Extract the (x, y) coordinate from the center of the cell holding the provided text.  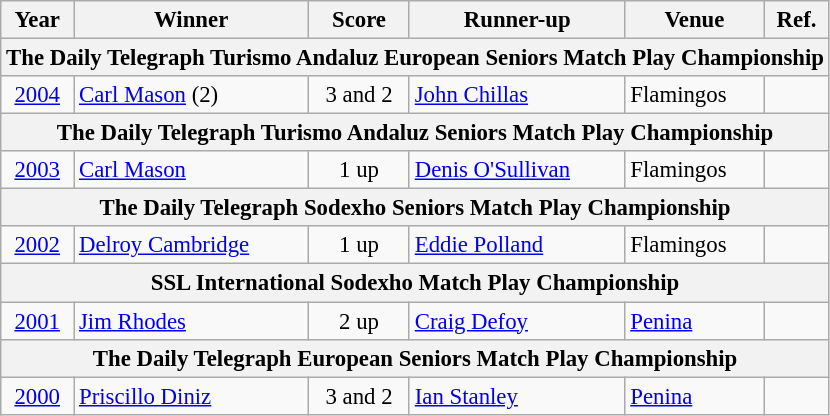
The Daily Telegraph Turismo Andaluz Seniors Match Play Championship (416, 133)
2002 (38, 245)
John Chillas (517, 95)
Carl Mason (192, 170)
Score (360, 20)
2001 (38, 321)
Winner (192, 20)
SSL International Sodexho Match Play Championship (416, 283)
2004 (38, 95)
Eddie Polland (517, 245)
Jim Rhodes (192, 321)
Denis O'Sullivan (517, 170)
2000 (38, 396)
Venue (694, 20)
Ref. (797, 20)
Ian Stanley (517, 396)
Delroy Cambridge (192, 245)
Craig Defoy (517, 321)
The Daily Telegraph Turismo Andaluz European Seniors Match Play Championship (416, 58)
Year (38, 20)
2 up (360, 321)
Runner-up (517, 20)
2003 (38, 170)
Carl Mason (2) (192, 95)
Priscillo Diniz (192, 396)
The Daily Telegraph European Seniors Match Play Championship (416, 358)
The Daily Telegraph Sodexho Seniors Match Play Championship (416, 208)
